Return [x, y] of the center of cell containing provided text 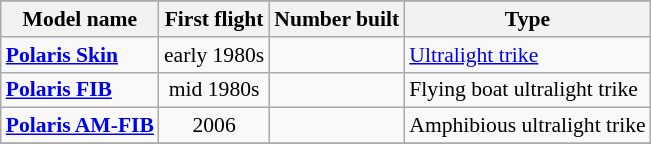
early 1980s [214, 55]
Type [527, 19]
Ultralight trike [527, 55]
Polaris FIB [80, 90]
First flight [214, 19]
Model name [80, 19]
Amphibious ultralight trike [527, 126]
Polaris AM-FIB [80, 126]
Polaris Skin [80, 55]
Flying boat ultralight trike [527, 90]
2006 [214, 126]
Number built [336, 19]
mid 1980s [214, 90]
